Pinpoint the cell where the given text exists, returning its [x, y] midpoint coordinate. 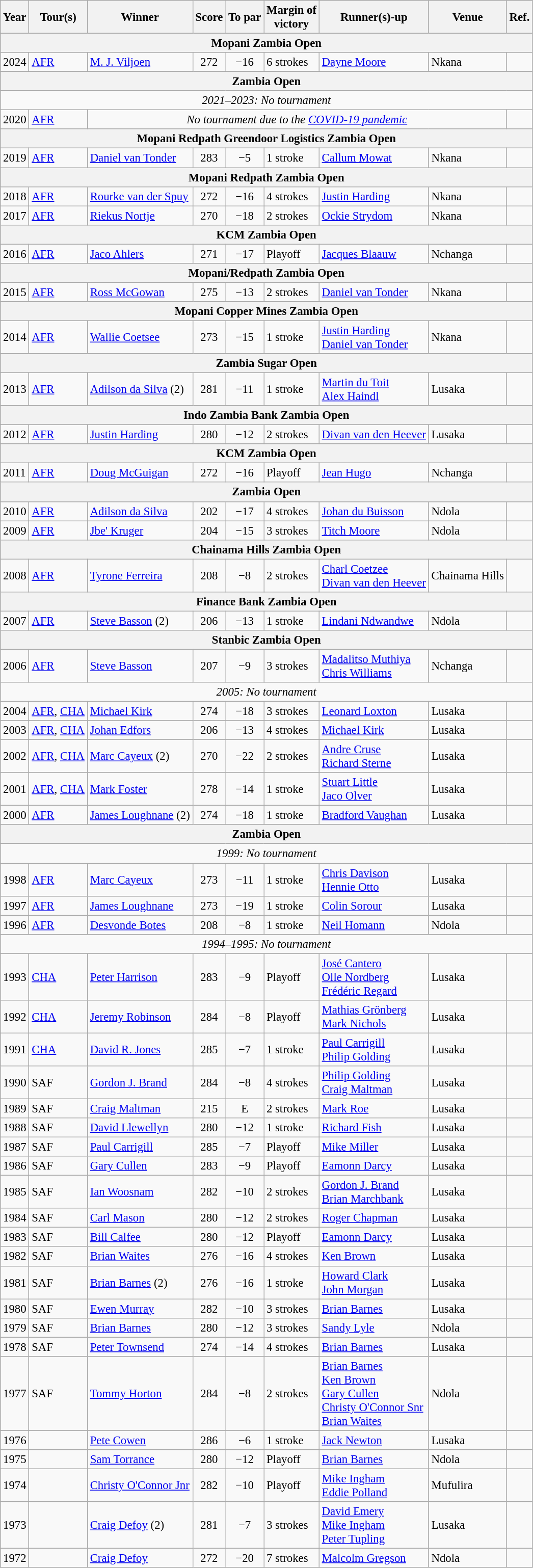
1978 [15, 1347]
Indo Zambia Bank Zambia Open [266, 415]
Mopani Redpath Greendoor Logistics Zambia Open [266, 139]
Leonard Loxton [374, 711]
2020 [15, 120]
No tournament due to the COVID-19 pandemic [297, 120]
James Loughnane [140, 906]
1977 [15, 1394]
1983 [15, 1237]
David Emery Mike Ingham Peter Tupling [374, 1525]
Madalitso Muthiya Chris Williams [374, 666]
2013 [15, 389]
Mark Roe [374, 1108]
Johan du Buisson [374, 511]
Jaco Ahlers [140, 254]
Howard Clark John Morgan [374, 1282]
286 [209, 1440]
Mopani Zambia Open [266, 43]
2005: No tournament [266, 692]
2019 [15, 158]
Andre Cruse Richard Sterne [374, 756]
1981 [15, 1282]
Jean Hugo [374, 473]
1996 [15, 925]
2003 [15, 730]
Mopani Redpath Zambia Open [266, 177]
Ian Woosnam [140, 1192]
2002 [15, 756]
1975 [15, 1459]
Craig Maltman [140, 1108]
Rourke van der Spuy [140, 196]
To par [245, 17]
Winner [140, 17]
Callum Mowat [374, 158]
Peter Townsend [140, 1347]
278 [209, 789]
Sandy Lyle [374, 1327]
Marc Cayeux [140, 880]
1986 [15, 1166]
Chris Davison Hennie Otto [374, 880]
Year [15, 17]
Mike Ingham Eddie Polland [374, 1485]
2000 [15, 815]
José Cantero Olle Nordberg Frédéric Regard [374, 977]
Mark Foster [140, 789]
Jacques Blaauw [374, 254]
2016 [15, 254]
Stuart Little Jaco Olver [374, 789]
Gary Cullen [140, 1166]
2015 [15, 292]
1982 [15, 1257]
Malcolm Gregson [374, 1558]
Doug McGuigan [140, 473]
Zambia Sugar Open [266, 363]
Johan Edfors [140, 730]
Margin ofvictory [291, 17]
Paul Carrigill [140, 1147]
1988 [15, 1128]
1976 [15, 1440]
Christy O'Connor Jnr [140, 1485]
202 [209, 511]
Runner(s)-up [374, 17]
Craig Defoy [140, 1558]
Brian Barnes (2) [140, 1282]
Gordon J. Brand [140, 1082]
2006 [15, 666]
Adilson da Silva (2) [140, 389]
−5 [245, 158]
Ockie Strydom [374, 216]
1991 [15, 1050]
1973 [15, 1525]
1980 [15, 1309]
2004 [15, 711]
1999: No tournament [266, 854]
E [245, 1108]
1993 [15, 977]
Philip Golding Craig Maltman [374, 1082]
Pete Cowen [140, 1440]
2021–2023: No tournament [266, 100]
Finance Bank Zambia Open [266, 602]
1979 [15, 1327]
Mopani/Redpath Zambia Open [266, 273]
215 [209, 1108]
207 [209, 666]
Venue [468, 17]
Richard Fish [374, 1128]
Sam Torrance [140, 1459]
1992 [15, 1017]
Steve Basson [140, 666]
−20 [245, 1558]
Score [209, 17]
Stanbic Zambia Open [266, 640]
Lindani Ndwandwe [374, 621]
Carl Mason [140, 1218]
1984 [15, 1218]
−6 [245, 1440]
Tommy Horton [140, 1394]
Ewen Murray [140, 1309]
Martin du Toit Alex Haindl [374, 389]
Jeremy Robinson [140, 1017]
David Llewellyn [140, 1128]
1998 [15, 880]
1974 [15, 1485]
Neil Homann [374, 925]
1994–1995: No tournament [266, 944]
1997 [15, 906]
Desvonde Botes [140, 925]
2010 [15, 511]
2024 [15, 62]
Justin Harding Daniel van Tonder [374, 337]
Brian Barnes Ken Brown Gary Cullen Christy O'Connor Snr Brian Waites [374, 1394]
Gordon J. Brand Brian Marchbank [374, 1192]
Brian Waites [140, 1257]
Adilson da Silva [140, 511]
James Loughnane (2) [140, 815]
275 [209, 292]
Mopani Copper Mines Zambia Open [266, 311]
Tyrone Ferreira [140, 576]
1985 [15, 1192]
Jbe' Kruger [140, 530]
Peter Harrison [140, 977]
Divan van den Heever [374, 435]
Roger Chapman [374, 1218]
Mufulira [468, 1485]
2014 [15, 337]
Charl Coetzee Divan van den Heever [374, 576]
−19 [245, 906]
2009 [15, 530]
1989 [15, 1108]
Dayne Moore [374, 62]
Ref. [519, 17]
M. J. Viljoen [140, 62]
Ross McGowan [140, 292]
271 [209, 254]
2007 [15, 621]
7 strokes [291, 1558]
1972 [15, 1558]
Wallie Coetsee [140, 337]
Chainama Hills Zambia Open [266, 549]
Mathias Grönberg Mark Nichols [374, 1017]
Steve Basson (2) [140, 621]
−22 [245, 756]
1987 [15, 1147]
6 strokes [291, 62]
Colin Sorour [374, 906]
1990 [15, 1082]
Paul Carrigill Philip Golding [374, 1050]
2001 [15, 789]
David R. Jones [140, 1050]
Marc Cayeux (2) [140, 756]
Craig Defoy (2) [140, 1525]
Mike Miller [374, 1147]
Chainama Hills [468, 576]
204 [209, 530]
Tour(s) [58, 17]
2012 [15, 435]
Ken Brown [374, 1257]
2008 [15, 576]
Bradford Vaughan [374, 815]
Jack Newton [374, 1440]
2011 [15, 473]
Riekus Nortje [140, 216]
2018 [15, 196]
Bill Calfee [140, 1237]
Titch Moore [374, 530]
2017 [15, 216]
